From the cell containing the given text, extract its center point as (X, Y) coordinate. 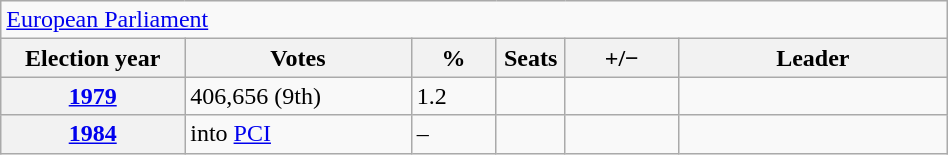
1979 (93, 96)
European Parliament (474, 20)
Leader (812, 58)
1984 (93, 134)
% (454, 58)
into PCI (298, 134)
Election year (93, 58)
Seats (530, 58)
406,656 (9th) (298, 96)
+/− (622, 58)
1.2 (454, 96)
Votes (298, 58)
– (454, 134)
